Search for the cell housing the specified text and yield its (x, y) center coordinate. 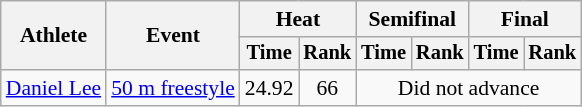
24.92 (270, 88)
Semifinal (412, 19)
Event (173, 36)
66 (327, 88)
Athlete (54, 36)
Final (525, 19)
Heat (298, 19)
Daniel Lee (54, 88)
Did not advance (468, 88)
50 m freestyle (173, 88)
